For the text-containing cell, return its midpoint in [X, Y] coordinate format. 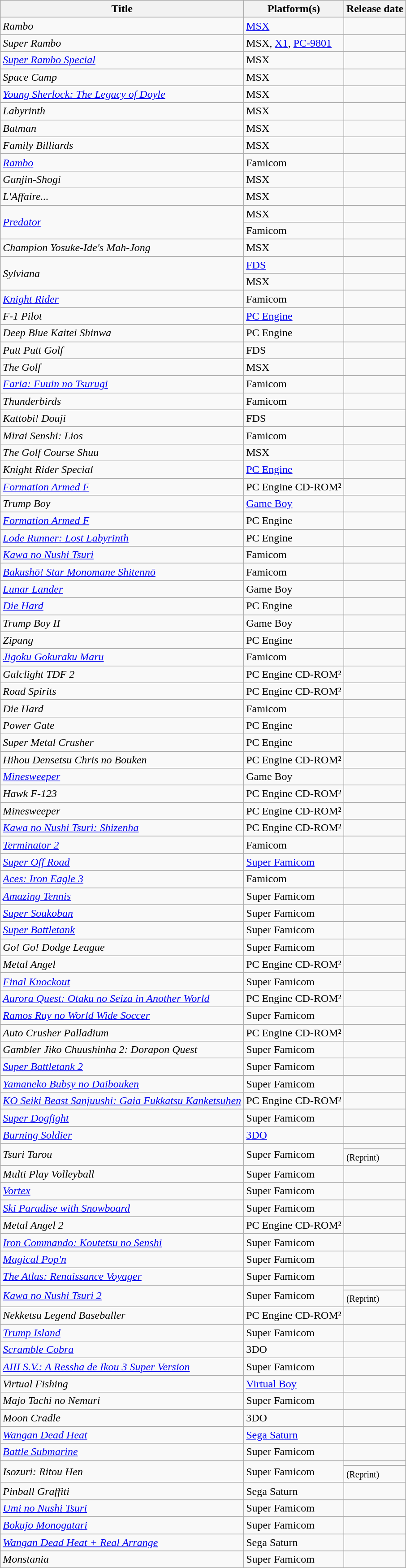
F-1 Pilot [122, 316]
Kawa no Nushi Tsuri: Shizenha [122, 828]
Super Battletank 2 [122, 1067]
Predator [122, 222]
Go! Go! Dodge League [122, 947]
Amazing Tennis [122, 896]
Tsuri Tarou [122, 1155]
Trump Boy II [122, 623]
Super Rambo Special [122, 60]
Virtual Fishing [122, 1384]
Deep Blue Kaitei Shinwa [122, 333]
L'Affaire... [122, 196]
Bakushō! Star Monomane Shitennō [122, 572]
Gambler Jiko Chuushinha 2: Dorapon Quest [122, 1050]
Sylviana [122, 273]
Metal Angel 2 [122, 1225]
Ski Paradise with Snowboard [122, 1208]
Virtual Boy [294, 1384]
Labyrinth [122, 111]
Metal Angel [122, 964]
Trump Boy [122, 504]
Gunjin-Shogi [122, 179]
Ramos Ruy no World Wide Soccer [122, 1015]
Platform(s) [294, 9]
The Atlas: Renaissance Voyager [122, 1276]
Thunderbirds [122, 401]
Majo Tachi no Nemuri [122, 1401]
Kawa no Nushi Tsuri [122, 555]
MSX, X1, PC-9801 [294, 43]
Jigoku Gokuraku Maru [122, 657]
Umi no Nushi Tsuri [122, 1508]
KO Seiki Beast Sanjuushi: Gaia Fukkatsu Kanketsuhen [122, 1101]
Space Camp [122, 77]
Wangan Dead Heat + Real Arrange [122, 1542]
Moon Cradle [122, 1418]
Release date [375, 9]
Super Dogfight [122, 1118]
Bokujo Monogatari [122, 1525]
Final Knockout [122, 981]
Yamaneko Bubsy no Daibouken [122, 1084]
Champion Yosuke-Ide's Mah-Jong [122, 248]
AIII S.V.: A Ressha de Ikou 3 Super Version [122, 1367]
Faria: Fuuin no Tsurugi [122, 384]
Aurora Quest: Otaku no Seiza in Another World [122, 998]
Super Battletank [122, 930]
Gulclight TDF 2 [122, 674]
Title [122, 9]
Trump Island [122, 1333]
Auto Crusher Palladium [122, 1032]
Super Metal Crusher [122, 742]
Knight Rider Special [122, 469]
Zipang [122, 640]
Power Gate [122, 725]
Wangan Dead Heat [122, 1435]
Road Spirits [122, 691]
Super Soukoban [122, 913]
Nekketsu Legend Baseballer [122, 1316]
The Golf [122, 367]
Scramble Cobra [122, 1350]
Magical Pop'n [122, 1259]
Kattobi! Douji [122, 418]
Burning Soldier [122, 1135]
Pinball Graffiti [122, 1491]
Knight Rider [122, 299]
Terminator 2 [122, 845]
Monstania [122, 1559]
Super Off Road [122, 862]
Hihou Densetsu Chris no Bouken [122, 760]
Family Billiards [122, 145]
The Golf Course Shuu [122, 452]
Isozuri: Ritou Hen [122, 1471]
Lunar Lander [122, 589]
Young Sherlock: The Legacy of Doyle [122, 94]
Iron Commando: Koutetsu no Senshi [122, 1242]
Vortex [122, 1191]
Multi Play Volleyball [122, 1174]
Lode Runner: Lost Labyrinth [122, 538]
Hawk F-123 [122, 794]
Super Rambo [122, 43]
Aces: Iron Eagle 3 [122, 879]
Batman [122, 128]
Kawa no Nushi Tsuri 2 [122, 1295]
Battle Submarine [122, 1452]
Putt Putt Golf [122, 350]
Mirai Senshi: Lios [122, 435]
